Output the [X, Y] coordinate of the center of the cell containing the given text.  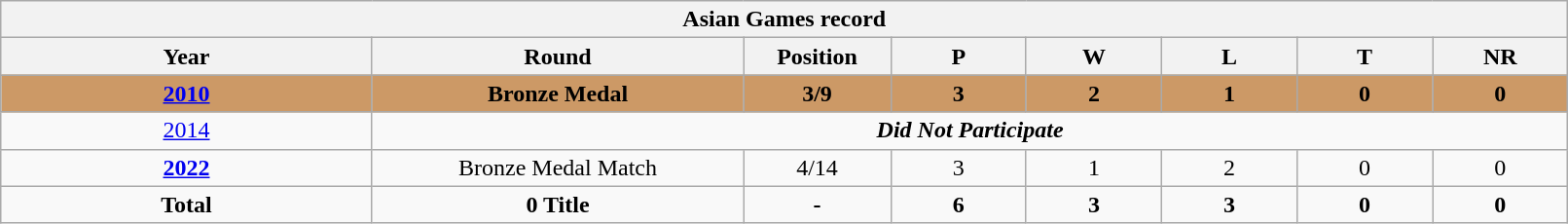
2010 [187, 93]
T [1365, 56]
Round [558, 56]
Bronze Medal Match [558, 168]
- [818, 205]
NR [1501, 56]
Total [187, 205]
Asian Games record [784, 19]
0 Title [558, 205]
2022 [187, 168]
W [1094, 56]
2014 [187, 131]
Position [818, 56]
Bronze Medal [558, 93]
Year [187, 56]
P [958, 56]
3/9 [818, 93]
L [1228, 56]
4/14 [818, 168]
6 [958, 205]
Did Not Participate [969, 131]
